Scan for the cell matching the given text and deliver its (X, Y) coordinate at center. 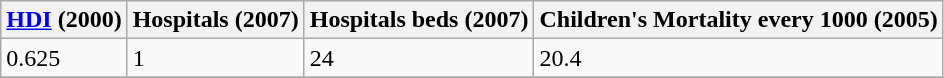
24 (419, 58)
0.625 (64, 58)
20.4 (738, 58)
Children's Mortality every 1000 (2005) (738, 20)
1 (216, 58)
HDI (2000) (64, 20)
Hospitals (2007) (216, 20)
Hospitals beds (2007) (419, 20)
